Determine the [x, y] coordinate at the center of the cell enclosing the given text.  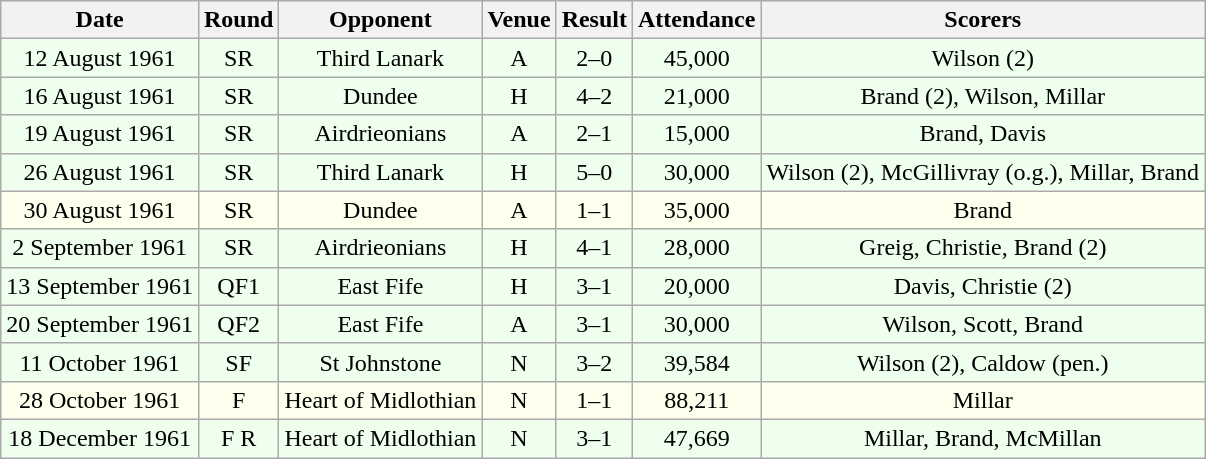
SF [238, 362]
2 September 1961 [100, 248]
30 August 1961 [100, 210]
39,584 [697, 362]
19 August 1961 [100, 134]
Brand (2), Wilson, Millar [983, 96]
5–0 [594, 172]
St Johnstone [380, 362]
Round [238, 20]
45,000 [697, 58]
F [238, 400]
Wilson, Scott, Brand [983, 324]
Wilson (2), Caldow (pen.) [983, 362]
Date [100, 20]
QF1 [238, 286]
47,669 [697, 438]
26 August 1961 [100, 172]
QF2 [238, 324]
Millar, Brand, McMillan [983, 438]
Scorers [983, 20]
Wilson (2), McGillivray (o.g.), Millar, Brand [983, 172]
Attendance [697, 20]
21,000 [697, 96]
35,000 [697, 210]
20,000 [697, 286]
F R [238, 438]
Opponent [380, 20]
4–2 [594, 96]
4–1 [594, 248]
13 September 1961 [100, 286]
Brand, Davis [983, 134]
Result [594, 20]
15,000 [697, 134]
3–2 [594, 362]
88,211 [697, 400]
20 September 1961 [100, 324]
2–0 [594, 58]
12 August 1961 [100, 58]
2–1 [594, 134]
16 August 1961 [100, 96]
28,000 [697, 248]
Brand [983, 210]
Venue [519, 20]
Davis, Christie (2) [983, 286]
Wilson (2) [983, 58]
11 October 1961 [100, 362]
18 December 1961 [100, 438]
Greig, Christie, Brand (2) [983, 248]
28 October 1961 [100, 400]
Millar [983, 400]
